Output the [X, Y] coordinate of the center of the cell containing the given text.  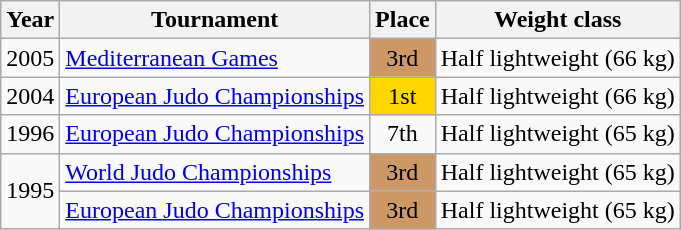
2005 [30, 58]
Year [30, 20]
Place [403, 20]
1st [403, 96]
Mediterranean Games [215, 58]
2004 [30, 96]
Tournament [215, 20]
World Judo Championships [215, 172]
1996 [30, 134]
Weight class [558, 20]
7th [403, 134]
1995 [30, 191]
